Extract the [x, y] coordinate from the center of the cell holding the provided text.  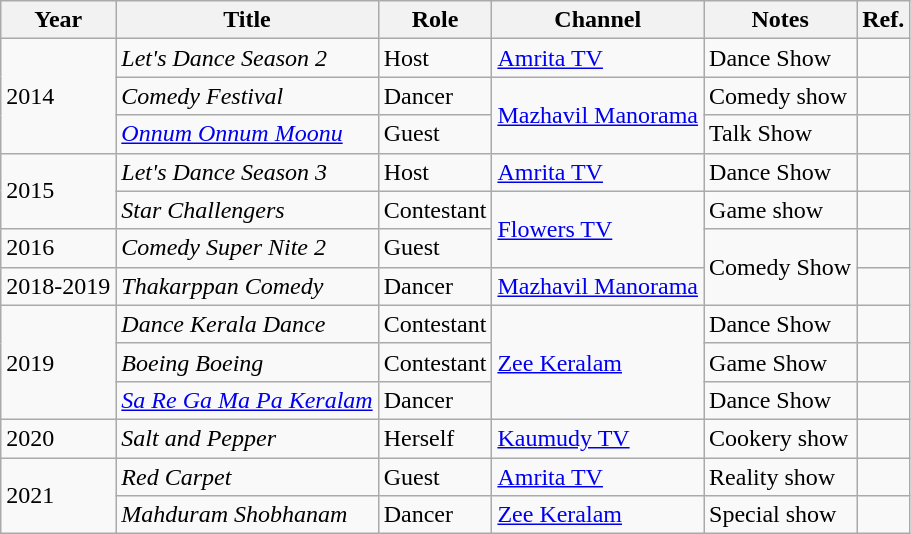
Mahduram Shobhanam [247, 515]
Ref. [884, 20]
Role [435, 20]
Game Show [780, 362]
Thakarppan Comedy [247, 286]
Comedy show [780, 96]
Herself [435, 438]
Salt and Pepper [247, 438]
Reality show [780, 477]
Year [58, 20]
2015 [58, 191]
Comedy Show [780, 267]
Let's Dance Season 2 [247, 58]
Kaumudy TV [598, 438]
2020 [58, 438]
Game show [780, 210]
2019 [58, 362]
2016 [58, 248]
2014 [58, 96]
Dance Kerala Dance [247, 324]
Boeing Boeing [247, 362]
Sa Re Ga Ma Pa Keralam [247, 400]
Comedy Festival [247, 96]
2018-2019 [58, 286]
Notes [780, 20]
Flowers TV [598, 229]
Star Challengers [247, 210]
Onnum Onnum Moonu [247, 134]
Channel [598, 20]
Comedy Super Nite 2 [247, 248]
Red Carpet [247, 477]
Cookery show [780, 438]
Title [247, 20]
Talk Show [780, 134]
Special show [780, 515]
2021 [58, 496]
Let's Dance Season 3 [247, 172]
